From the cell containing the given text, extract its center point as [X, Y] coordinate. 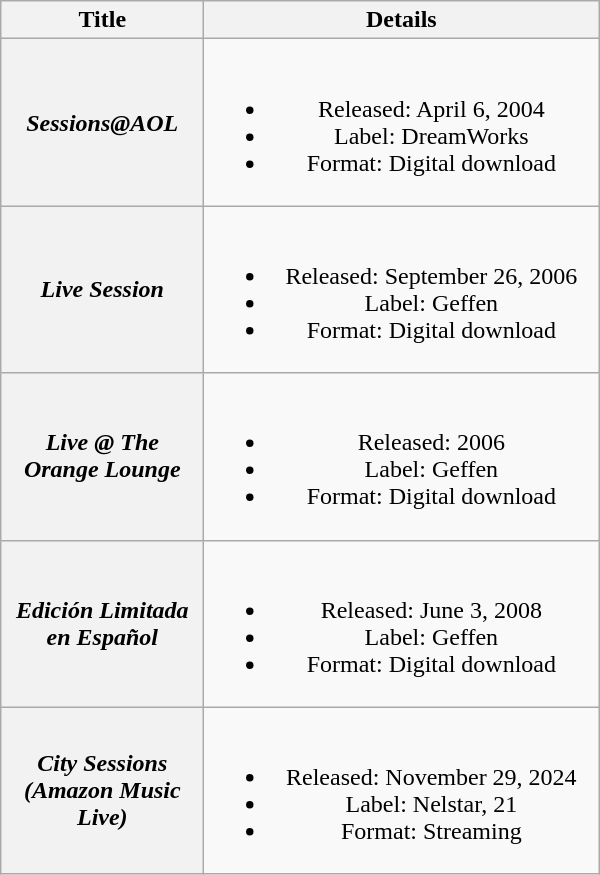
Live Session [102, 290]
Edición Limitada en Español [102, 624]
Released: September 26, 2006Label: GeffenFormat: Digital download [402, 290]
Live @ The Orange Lounge [102, 456]
City Sessions (Amazon Music Live) [102, 790]
Released: June 3, 2008Label: GeffenFormat: Digital download [402, 624]
Sessions@AOL [102, 122]
Released: November 29, 2024Label: Nelstar, 21Format: Streaming [402, 790]
Title [102, 20]
Details [402, 20]
Released: April 6, 2004Label: DreamWorksFormat: Digital download [402, 122]
Released: 2006Label: GeffenFormat: Digital download [402, 456]
